From the cell containing the given text, extract its center point as [X, Y] coordinate. 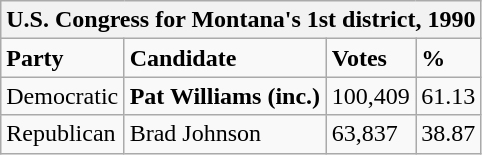
100,409 [370, 96]
U.S. Congress for Montana's 1st district, 1990 [241, 20]
61.13 [448, 96]
Votes [370, 58]
Democratic [62, 96]
% [448, 58]
Republican [62, 134]
38.87 [448, 134]
Brad Johnson [225, 134]
63,837 [370, 134]
Pat Williams (inc.) [225, 96]
Candidate [225, 58]
Party [62, 58]
